Find where the given text appears and provide that cell's center as [x, y] coordinate. 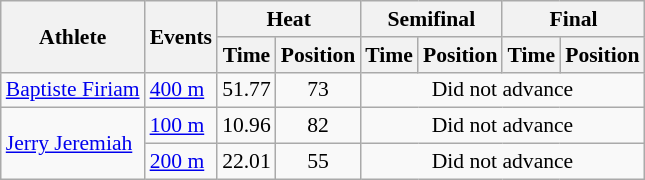
73 [318, 90]
100 m [181, 126]
Final [573, 19]
400 m [181, 90]
51.77 [246, 90]
22.01 [246, 162]
Jerry Jeremiah [73, 144]
55 [318, 162]
Baptiste Firiam [73, 90]
Athlete [73, 36]
10.96 [246, 126]
Semifinal [431, 19]
82 [318, 126]
Heat [288, 19]
200 m [181, 162]
Events [181, 36]
